From the cell containing the given text, extract its center point as (X, Y) coordinate. 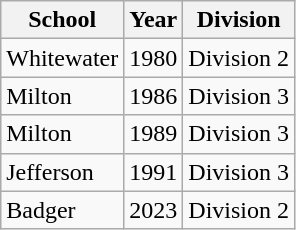
1991 (154, 172)
Division (239, 20)
Whitewater (62, 58)
1980 (154, 58)
Badger (62, 210)
1986 (154, 96)
1989 (154, 134)
School (62, 20)
Jefferson (62, 172)
2023 (154, 210)
Year (154, 20)
